Extract the (x, y) coordinate from the center of the cell holding the provided text.  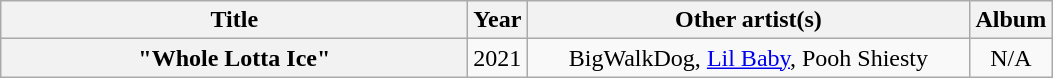
Title (234, 20)
Other artist(s) (748, 20)
N/A (1011, 58)
2021 (498, 58)
Year (498, 20)
Album (1011, 20)
BigWalkDog, Lil Baby, Pooh Shiesty (748, 58)
"Whole Lotta Ice" (234, 58)
